Output the [x, y] coordinate of the center of the cell containing the given text.  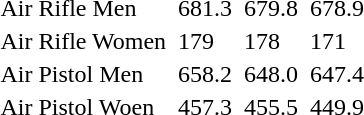
648.0 [272, 74]
658.2 [206, 74]
178 [272, 41]
179 [206, 41]
